From the cell containing the given text, extract its center point as (X, Y) coordinate. 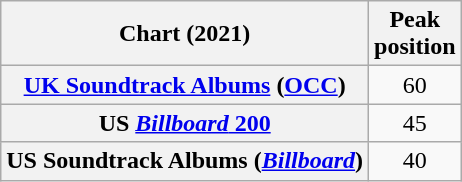
US Soundtrack Albums (Billboard) (185, 161)
40 (415, 161)
60 (415, 85)
US Billboard 200 (185, 123)
Chart (2021) (185, 34)
UK Soundtrack Albums (OCC) (185, 85)
45 (415, 123)
Peakposition (415, 34)
